Return (X, Y) of the center of cell containing provided text 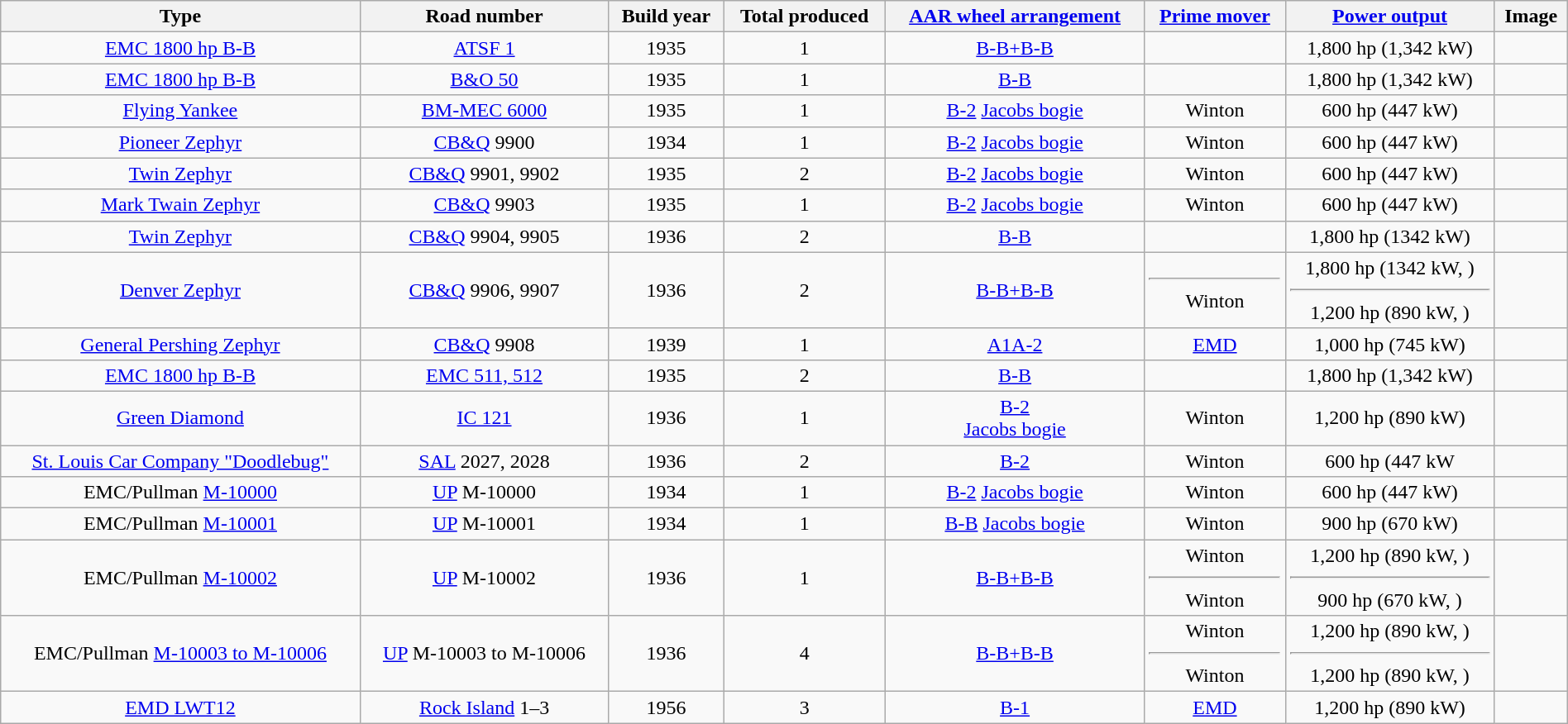
1,800 hp (1342 kW, )1,200 hp (890 kW, ) (1389, 290)
B-1 (1014, 707)
EMC/Pullman M-10000 (180, 493)
B-2 (1014, 460)
Build year (667, 17)
CB&Q 9901, 9902 (485, 174)
SAL 2027, 2028 (485, 460)
UP M-10002 (485, 578)
Type (180, 17)
CB&Q 9900 (485, 142)
4 (804, 654)
1,200 hp (890 kW, )900 hp (670 kW, ) (1389, 578)
Power output (1389, 17)
ATSF 1 (485, 48)
CB&Q 9908 (485, 344)
EMC 511, 512 (485, 375)
Green Diamond (180, 418)
Pioneer Zephyr (180, 142)
UP M-10003 to M-10006 (485, 654)
EMC/Pullman M-10003 to M-10006 (180, 654)
Denver Zephyr (180, 290)
Rock Island 1–3 (485, 707)
BM-MEC 6000 (485, 111)
A1A-2 (1014, 344)
EMC/Pullman M-10001 (180, 524)
Mark Twain Zephyr (180, 205)
UP M-10001 (485, 524)
EMD LWT12 (180, 707)
General Pershing Zephyr (180, 344)
1939 (667, 344)
CB&Q 9903 (485, 205)
1,200 hp (890 kW, )1,200 hp (890 kW, ) (1389, 654)
1,000 hp (745 kW) (1389, 344)
AAR wheel arrangement (1014, 17)
St. Louis Car Company "Doodlebug" (180, 460)
Image (1531, 17)
3 (804, 707)
B&O 50 (485, 79)
IC 121 (485, 418)
CB&Q 9904, 9905 (485, 236)
Total produced (804, 17)
1956 (667, 707)
600 hp (447 kW (1389, 460)
1,800 hp (1342 kW) (1389, 236)
EMC/Pullman M-10002 (180, 578)
900 hp (670 kW) (1389, 524)
B-B Jacobs bogie (1014, 524)
Flying Yankee (180, 111)
Road number (485, 17)
UP M-10000 (485, 493)
B-2Jacobs bogie (1014, 418)
Prime mover (1215, 17)
CB&Q 9906, 9907 (485, 290)
